Determine the [X, Y] coordinate at the center of the cell enclosing the given text.  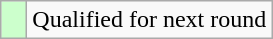
Qualified for next round [150, 20]
